Return the [X, Y] coordinate for the center point of the cell that contains the specified text.  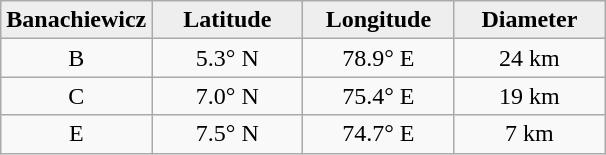
B [76, 58]
Longitude [378, 20]
E [76, 134]
Banachiewicz [76, 20]
Diameter [530, 20]
78.9° E [378, 58]
74.7° E [378, 134]
C [76, 96]
7 km [530, 134]
75.4° E [378, 96]
24 km [530, 58]
Latitude [228, 20]
7.5° N [228, 134]
19 km [530, 96]
7.0° N [228, 96]
5.3° N [228, 58]
